Identify which cell holds the provided text, then report its [x, y] central coordinate. 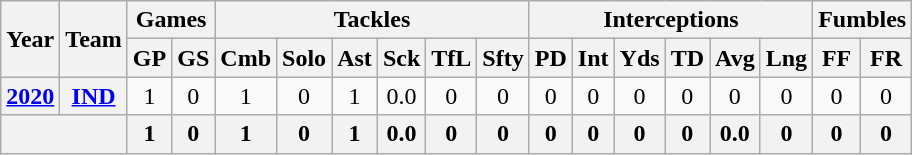
Interceptions [670, 20]
Ast [355, 58]
FF [837, 58]
Cmb [246, 58]
FR [886, 58]
Avg [736, 58]
GS [194, 58]
IND [94, 96]
Int [593, 58]
PD [550, 58]
TfL [452, 58]
Tackles [372, 20]
Sfty [503, 58]
TD [687, 58]
GP [149, 58]
Solo [304, 58]
Lng [786, 58]
Games [170, 20]
2020 [30, 96]
Sck [401, 58]
Team [94, 39]
Year [30, 39]
Fumbles [862, 20]
Yds [640, 58]
